For the text-containing cell, return its midpoint in [X, Y] coordinate format. 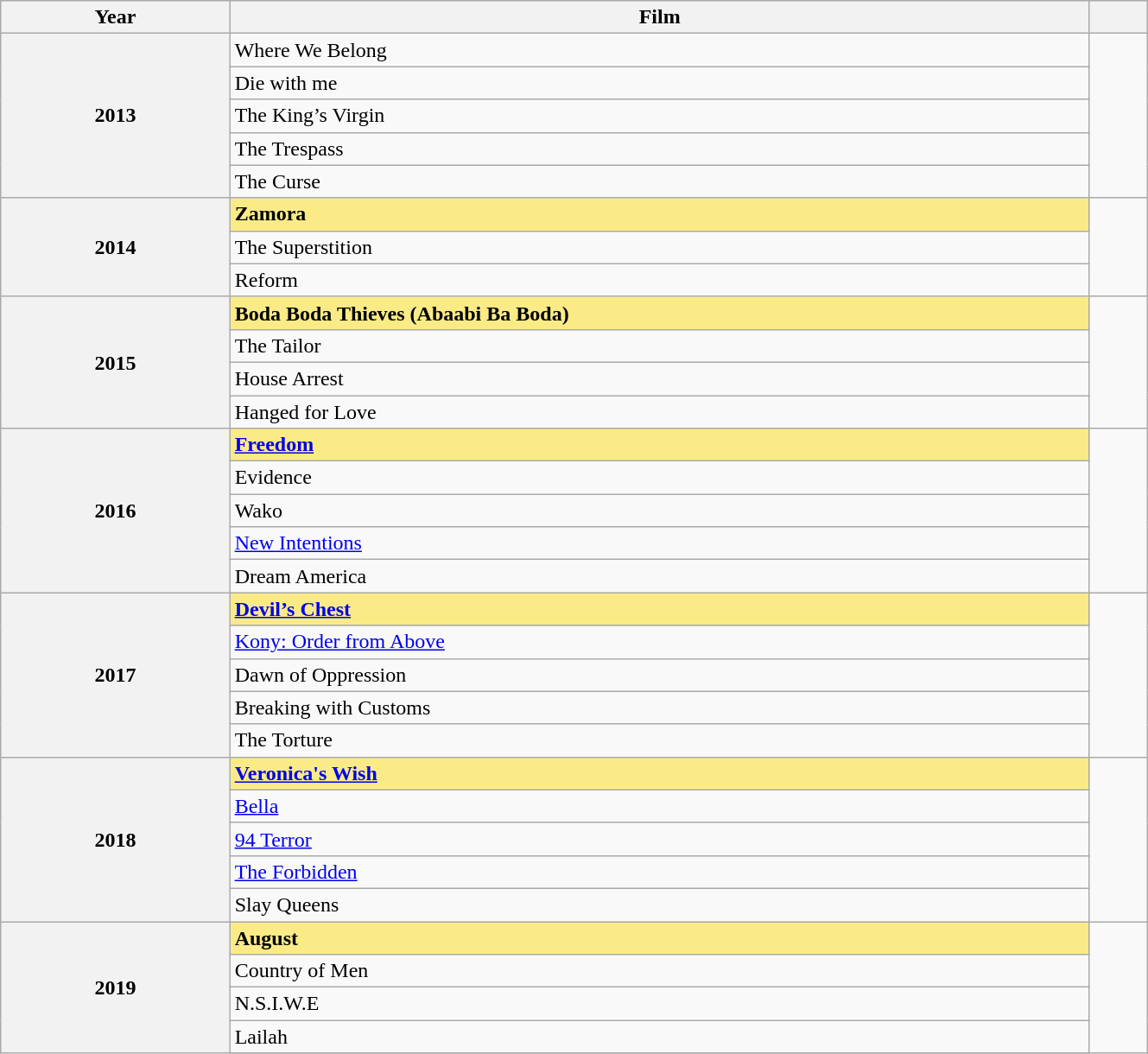
Country of Men [660, 971]
Bella [660, 806]
2018 [116, 839]
New Intentions [660, 543]
2015 [116, 362]
Breaking with Customs [660, 708]
Veronica's Wish [660, 773]
Reform [660, 280]
2019 [116, 987]
N.S.I.W.E [660, 1004]
Slay Queens [660, 905]
Freedom [660, 445]
The Torture [660, 740]
The King’s Virgin [660, 116]
94 Terror [660, 839]
2014 [116, 247]
Dream America [660, 576]
Year [116, 17]
Kony: Order from Above [660, 642]
Film [660, 17]
The Trespass [660, 149]
Wako [660, 511]
The Tailor [660, 346]
2016 [116, 511]
Lailah [660, 1037]
The Forbidden [660, 872]
Dawn of Oppression [660, 675]
August [660, 937]
Die with me [660, 83]
Evidence [660, 478]
Where We Belong [660, 50]
The Curse [660, 181]
2017 [116, 675]
2013 [116, 116]
Boda Boda Thieves (Abaabi Ba Boda) [660, 313]
Devil’s Chest [660, 609]
Zamora [660, 214]
House Arrest [660, 378]
The Superstition [660, 247]
Hanged for Love [660, 412]
